Provide the [X, Y] coordinate of the cell's center where the given text is located.  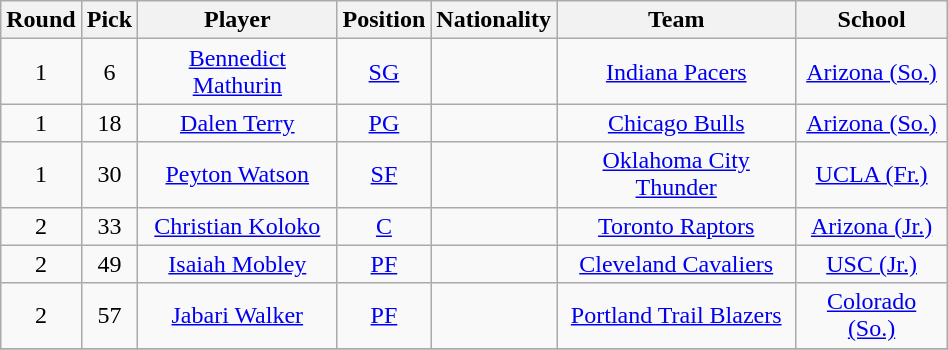
USC (Jr.) [872, 264]
Toronto Raptors [676, 226]
Arizona (Jr.) [872, 226]
49 [109, 264]
Position [384, 20]
Colorado (So.) [872, 316]
UCLA (Fr.) [872, 174]
Player [238, 20]
School [872, 20]
SF [384, 174]
Nationality [494, 20]
Bennedict Mathurin [238, 72]
Oklahoma City Thunder [676, 174]
PG [384, 123]
Isaiah Mobley [238, 264]
C [384, 226]
SG [384, 72]
Team [676, 20]
57 [109, 316]
Pick [109, 20]
Round [41, 20]
Portland Trail Blazers [676, 316]
Indiana Pacers [676, 72]
18 [109, 123]
Jabari Walker [238, 316]
Cleveland Cavaliers [676, 264]
Peyton Watson [238, 174]
Christian Koloko [238, 226]
Dalen Terry [238, 123]
33 [109, 226]
6 [109, 72]
Chicago Bulls [676, 123]
30 [109, 174]
